From the cell containing the given text, extract its center point as (X, Y) coordinate. 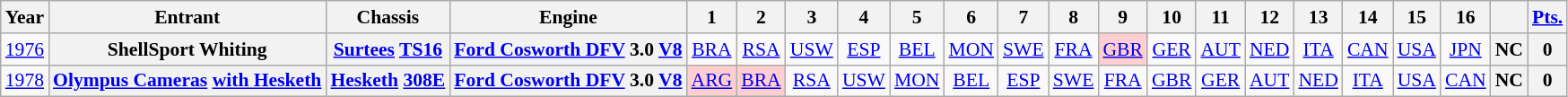
1976 (25, 49)
Engine (568, 17)
8 (1074, 17)
Year (25, 17)
14 (1368, 17)
Hesketh 308E (388, 81)
9 (1123, 17)
Entrant (187, 17)
Surtees TS16 (388, 49)
5 (917, 17)
6 (971, 17)
Pts. (1547, 17)
ShellSport Whiting (187, 49)
11 (1220, 17)
16 (1466, 17)
Olympus Cameras with Hesketh (187, 81)
12 (1269, 17)
13 (1318, 17)
1 (712, 17)
7 (1024, 17)
Chassis (388, 17)
1978 (25, 81)
10 (1172, 17)
3 (812, 17)
15 (1417, 17)
JPN (1466, 49)
4 (864, 17)
ARG (712, 81)
2 (761, 17)
